Search for the cell housing the specified text and yield its [X, Y] center coordinate. 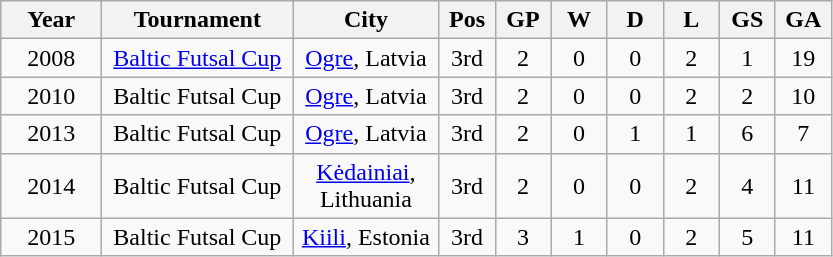
Year [52, 20]
10 [803, 96]
3 [523, 237]
Tournament [198, 20]
GA [803, 20]
5 [747, 237]
W [579, 20]
2010 [52, 96]
2013 [52, 134]
19 [803, 58]
City [366, 20]
7 [803, 134]
4 [747, 186]
GS [747, 20]
GP [523, 20]
6 [747, 134]
2008 [52, 58]
2014 [52, 186]
L [691, 20]
Pos [467, 20]
2015 [52, 237]
Kėdainiai, Lithuania [366, 186]
Kiili, Estonia [366, 237]
D [635, 20]
